Pinpoint the cell where the given text exists, returning its (x, y) midpoint coordinate. 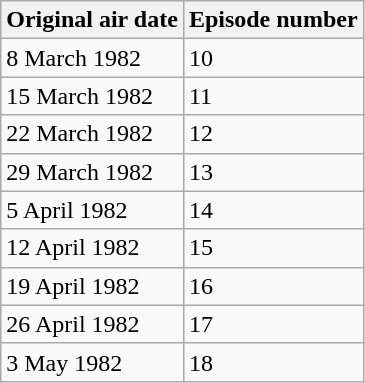
5 April 1982 (92, 210)
22 March 1982 (92, 134)
16 (273, 286)
12 April 1982 (92, 248)
29 March 1982 (92, 172)
Episode number (273, 20)
19 April 1982 (92, 286)
Original air date (92, 20)
14 (273, 210)
17 (273, 324)
11 (273, 96)
12 (273, 134)
10 (273, 58)
3 May 1982 (92, 362)
18 (273, 362)
15 March 1982 (92, 96)
13 (273, 172)
8 March 1982 (92, 58)
26 April 1982 (92, 324)
15 (273, 248)
